Locate the cell with the specified text and output its (x, y) center coordinate. 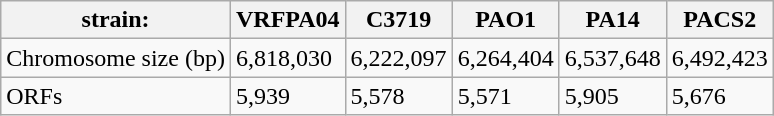
PA14 (612, 20)
C3719 (398, 20)
6,222,097 (398, 58)
6,537,648 (612, 58)
5,578 (398, 96)
5,905 (612, 96)
PACS2 (720, 20)
6,492,423 (720, 58)
Chromosome size (bp) (116, 58)
5,939 (288, 96)
5,571 (506, 96)
6,818,030 (288, 58)
strain: (116, 20)
5,676 (720, 96)
6,264,404 (506, 58)
ORFs (116, 96)
VRFPA04 (288, 20)
PAO1 (506, 20)
